Extract the (x, y) coordinate from the center of the cell holding the provided text.  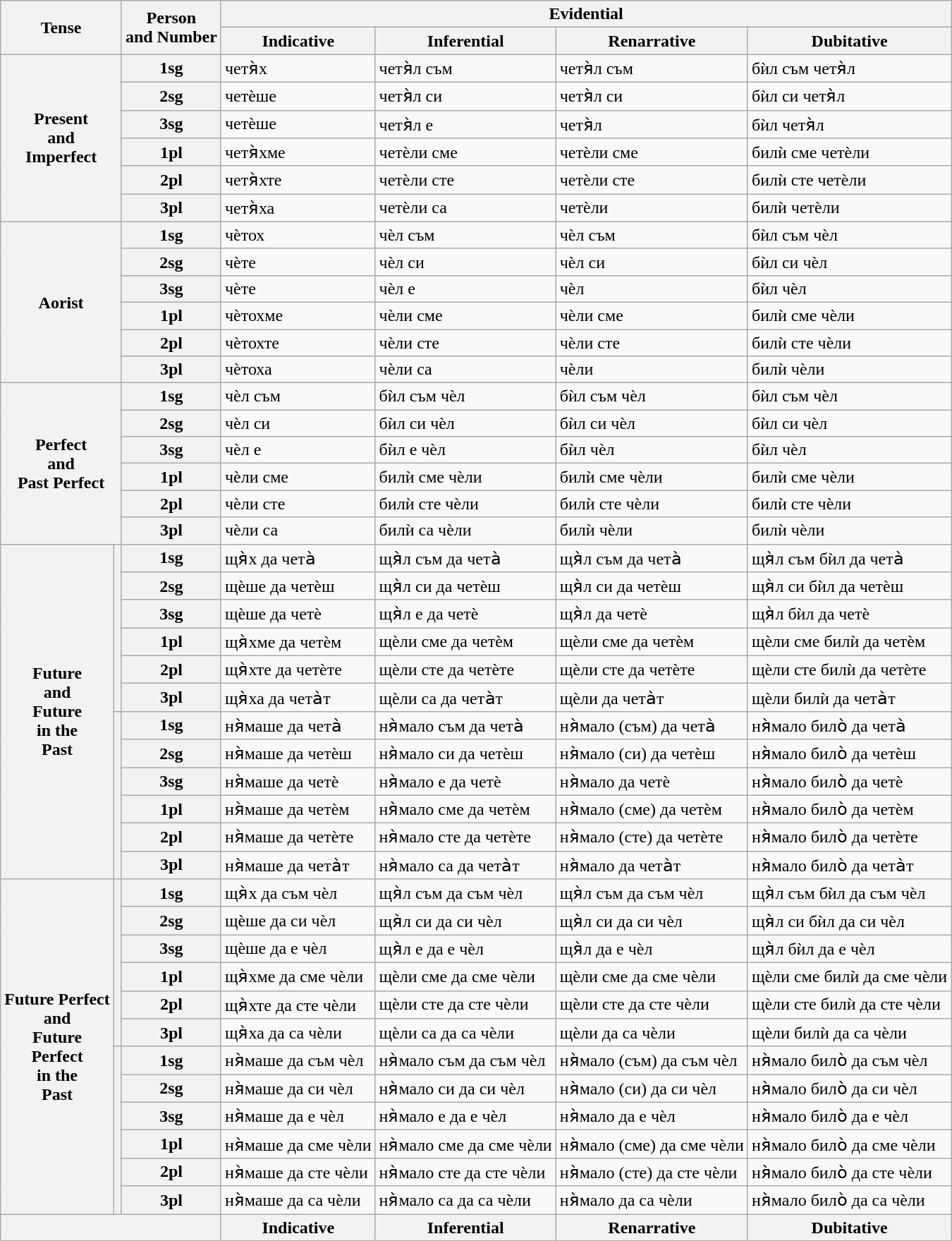
щѐли са да са чѐли (465, 1033)
ня̀мало било̀ да съм чѐл (849, 1060)
Evidential (585, 14)
ня̀мало било̀ да четѐм (849, 809)
Person and Number (171, 28)
ня̀мало (сме) да четѐм (652, 809)
ня̀маше да си чѐл (298, 1089)
ня̀мало сте да сте чѐли (465, 1172)
Tense (61, 28)
чѐтохте (298, 342)
четѐли са (465, 208)
ня̀маше да е чѐл (298, 1116)
ня̀мало сте да четѐте (465, 837)
ня̀мало съм да чета̀ (465, 725)
щѐли билѝ да чета̀т (849, 698)
щѐли да са чѐли (652, 1033)
четѐли (652, 208)
щя̀ха да са чѐли (298, 1033)
четя̀х (298, 68)
ня̀мало (си) да четѐш (652, 753)
ня̀мало (сте) да сте чѐли (652, 1172)
бѝл е чѐл (465, 450)
чѐли (652, 370)
чѐтохме (298, 315)
Future PerfectandFuturePerfectin thePast (58, 1047)
щѐли да чета̀т (652, 698)
ня̀маше да чета̀ (298, 725)
щѐли сте билѝ да сте чѐли (849, 1005)
щя̀л да четѐ (652, 614)
ня̀мало сме да сме чѐли (465, 1144)
щѐли билѝ да са чѐли (849, 1033)
ня̀маше да четѐ (298, 782)
четя̀ха (298, 208)
ня̀мало било̀ да чета̀т (849, 865)
щѐли сме билѝ да сме чѐли (849, 976)
щя̀хме да сме чѐли (298, 976)
ня̀мало било̀ да четѐте (849, 837)
ня̀мало било̀ да си чѐл (849, 1089)
щѐше да е чѐл (298, 949)
щѐли сме билѝ да четѐм (849, 642)
ня̀мало (си) да си чѐл (652, 1089)
щѐше да четѐ (298, 614)
ня̀маше да четѐте (298, 837)
бѝл си четя̀л (849, 96)
ня̀маше да сте чѐли (298, 1172)
ня̀мало било̀ да четѐш (849, 753)
ня̀мало е да е чѐл (465, 1116)
ня̀мало било̀ да сме чѐли (849, 1144)
бѝл четя̀л (849, 124)
щѐше да четѐш (298, 586)
щѐше да си чѐл (298, 921)
билѝ четѐли (849, 208)
ня̀мало било̀ да сте чѐли (849, 1172)
щя̀л е да е чѐл (465, 949)
щя̀л си бѝл да си чѐл (849, 921)
щя̀х да чета̀ (298, 558)
ня̀мало да четѐ (652, 782)
ня̀мало било̀ да четѐ (849, 782)
ня̀маше да четѐш (298, 753)
щѐли сте билѝ да четѐте (849, 670)
щя̀л да е чѐл (652, 949)
ня̀мало съм да съм чѐл (465, 1060)
билѝ са чѐли (465, 531)
щя̀х да съм чѐл (298, 893)
чѐтох (298, 235)
чѐтоха (298, 370)
билѝ сте четѐли (849, 180)
четя̀хте (298, 180)
четя̀хме (298, 152)
щя̀л съм бѝл да чета̀ (849, 558)
ня̀мало било̀ да са чѐли (849, 1200)
ня̀маше да чета̀т (298, 865)
ня̀маше да съм чѐл (298, 1060)
ня̀мало са да чета̀т (465, 865)
ня̀маше да са чѐли (298, 1200)
ня̀мало било̀ да е чѐл (849, 1116)
билѝ сме четѐли (849, 152)
FutureandFuturein thePast (58, 711)
щя̀л съм бѝл да съм чѐл (849, 893)
ня̀мало (съм) да съм чѐл (652, 1060)
щя̀л бѝл да четѐ (849, 614)
щя̀л бѝл да е чѐл (849, 949)
ня̀мало да са чѐли (652, 1200)
ня̀мало да чета̀т (652, 865)
четя̀л (652, 124)
чѐл (652, 289)
ня̀мало (съм) да чета̀ (652, 725)
щя̀л си бѝл да четѐш (849, 586)
ня̀мало (сте) да четѐте (652, 837)
щя̀хме да четѐм (298, 642)
щя̀л е да четѐ (465, 614)
ня̀мало си да си чѐл (465, 1089)
Present and Imperfect (61, 138)
Perfect and Past Perfect (61, 464)
ня̀мало (сме) да сме чѐли (652, 1144)
щя̀ха да чета̀т (298, 698)
ня̀мало да е чѐл (652, 1116)
четя̀л е (465, 124)
ня̀мало си да четѐш (465, 753)
ня̀мало сме да четѐм (465, 809)
щѐли са да чета̀т (465, 698)
Aorist (61, 302)
щя̀хте да сте чѐли (298, 1005)
ня̀мало са да са чѐли (465, 1200)
ня̀мало било̀ да чета̀ (849, 725)
бѝл съм четя̀л (849, 68)
щя̀хте да четѐте (298, 670)
ня̀маше да четѐм (298, 809)
ня̀маше да сме чѐли (298, 1144)
ня̀мало е да четѐ (465, 782)
